Pinpoint the cell where the given text exists, returning its (x, y) midpoint coordinate. 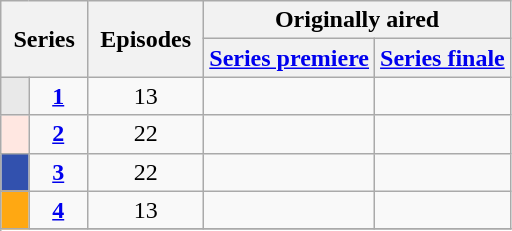
1 (58, 96)
Originally aired (357, 20)
Series (44, 39)
3 (58, 172)
Series premiere (290, 58)
Episodes (146, 39)
Series finale (443, 58)
2 (58, 134)
4 (58, 210)
